Pinpoint the cell where the given text exists, returning its (x, y) midpoint coordinate. 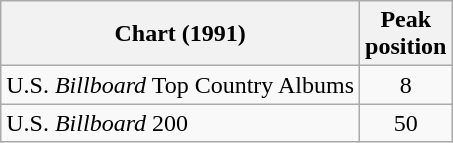
Peakposition (406, 34)
50 (406, 123)
Chart (1991) (180, 34)
8 (406, 85)
U.S. Billboard 200 (180, 123)
U.S. Billboard Top Country Albums (180, 85)
